From the cell containing the given text, extract its center point as (x, y) coordinate. 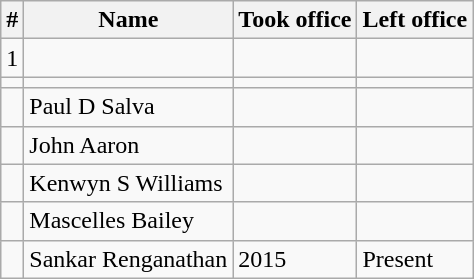
1 (12, 58)
2015 (295, 259)
Mascelles Bailey (128, 221)
Present (415, 259)
John Aaron (128, 145)
Sankar Renganathan (128, 259)
Paul D Salva (128, 107)
Kenwyn S Williams (128, 183)
# (12, 20)
Took office (295, 20)
Left office (415, 20)
Name (128, 20)
